Detect which cell encompasses the target text, then output its [x, y] center coordinate. 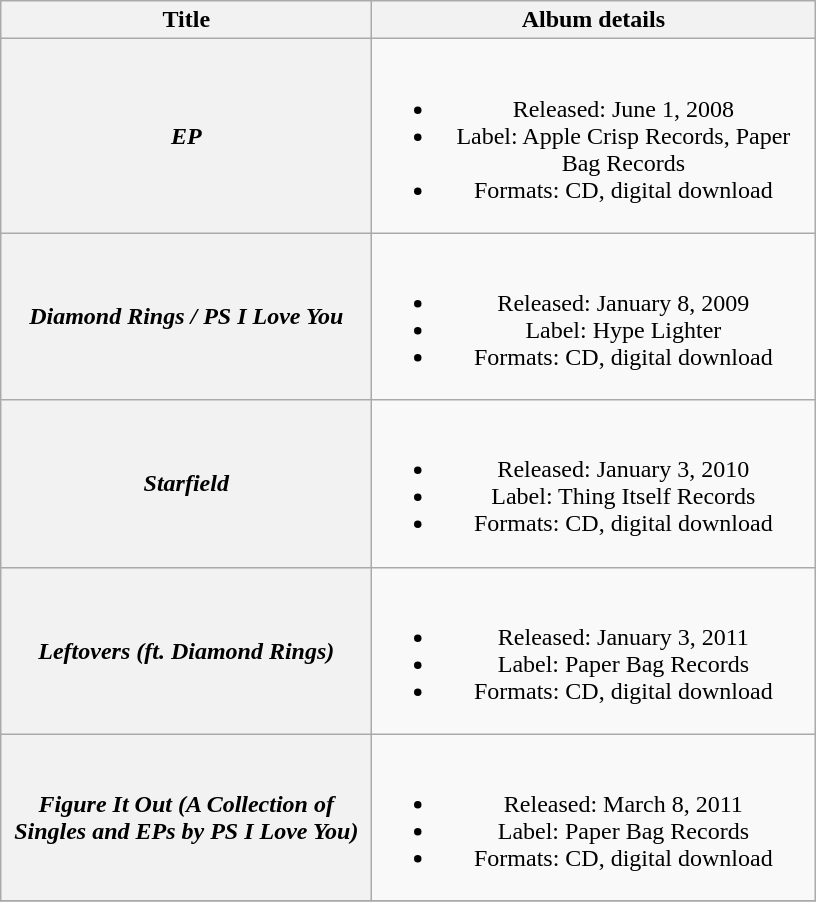
Released: June 1, 2008Label: Apple Crisp Records, Paper Bag RecordsFormats: CD, digital download [594, 136]
Released: January 8, 2009Label: Hype LighterFormats: CD, digital download [594, 316]
Released: March 8, 2011Label: Paper Bag RecordsFormats: CD, digital download [594, 818]
Diamond Rings / PS I Love You [186, 316]
Starfield [186, 484]
EP [186, 136]
Figure It Out (A Collection of Singles and EPs by PS I Love You) [186, 818]
Released: January 3, 2011Label: Paper Bag RecordsFormats: CD, digital download [594, 650]
Released: January 3, 2010Label: Thing Itself RecordsFormats: CD, digital download [594, 484]
Title [186, 20]
Album details [594, 20]
Leftovers (ft. Diamond Rings) [186, 650]
